Return [X, Y] of the center of cell containing provided text 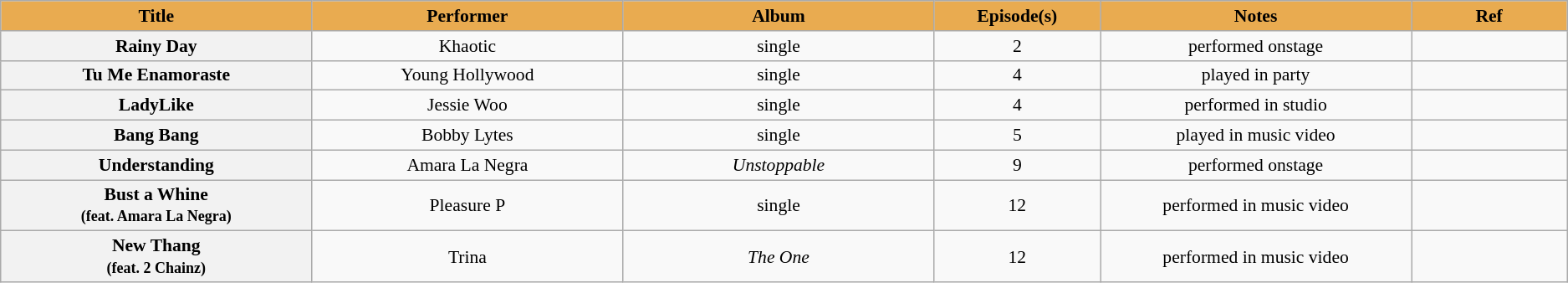
Unstoppable [779, 165]
New Thang (feat. 2 Chainz) [156, 256]
Ref [1489, 16]
Title [156, 16]
Young Hollywood [467, 75]
played in music video [1256, 136]
Amara La Negra [467, 165]
2 [1017, 46]
Jessie Woo [467, 105]
Bobby Lytes [467, 136]
Bang Bang [156, 136]
Understanding [156, 165]
Pleasure P [467, 206]
Trina [467, 256]
LadyLike [156, 105]
5 [1017, 136]
9 [1017, 165]
Rainy Day [156, 46]
The One [779, 256]
Notes [1256, 16]
Performer [467, 16]
Bust a Whine (feat. Amara La Negra) [156, 206]
played in party [1256, 75]
performed in studio [1256, 105]
Episode(s) [1017, 16]
Khaotic [467, 46]
Tu Me Enamoraste [156, 75]
Album [779, 16]
